Capture the cell that displays the provided text and extract its [X, Y] central coordinate. 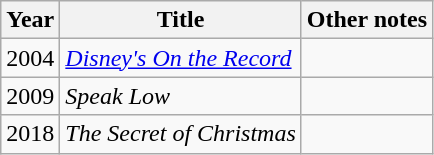
Other notes [366, 20]
The Secret of Christmas [181, 134]
Year [30, 20]
2004 [30, 58]
Title [181, 20]
Speak Low [181, 96]
2009 [30, 96]
2018 [30, 134]
Disney's On the Record [181, 58]
